Pinpoint the cell where the given text exists, returning its [X, Y] midpoint coordinate. 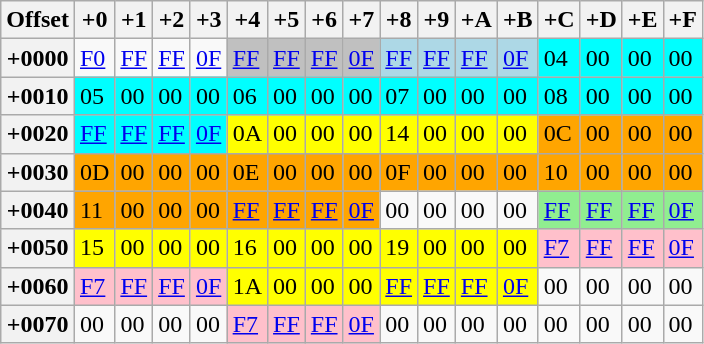
+0020 [38, 134]
+B [518, 20]
+8 [399, 20]
0E [247, 172]
+0040 [38, 210]
+7 [362, 20]
F0 [94, 58]
+C [559, 20]
0A [247, 134]
+3 [208, 20]
0C [559, 134]
0D [94, 172]
06 [247, 96]
+1 [134, 20]
10 [559, 172]
+0060 [38, 286]
15 [94, 248]
16 [247, 248]
+2 [172, 20]
+A [476, 20]
08 [559, 96]
1A [247, 286]
+E [642, 20]
+0050 [38, 248]
+6 [324, 20]
14 [399, 134]
+9 [437, 20]
07 [399, 96]
04 [559, 58]
+0000 [38, 58]
+5 [287, 20]
+0010 [38, 96]
+F [682, 20]
+0070 [38, 324]
+0030 [38, 172]
05 [94, 96]
+4 [247, 20]
+0 [94, 20]
+D [601, 20]
Offset [38, 20]
19 [399, 248]
11 [94, 210]
